Locate the cell with the specified text and output its (x, y) center coordinate. 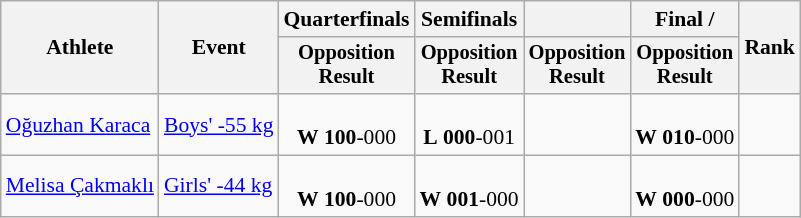
W 001-000 (470, 186)
Boys' -55 kg (219, 124)
Final / (684, 19)
Event (219, 48)
Semifinals (470, 19)
W 010-000 (684, 124)
Quarterfinals (347, 19)
L 000-001 (470, 124)
Athlete (80, 48)
W 000-000 (684, 186)
Rank (770, 48)
Melisa Çakmaklı (80, 186)
Girls' -44 kg (219, 186)
Oğuzhan Karaca (80, 124)
